Capture the cell that displays the provided text and extract its [x, y] central coordinate. 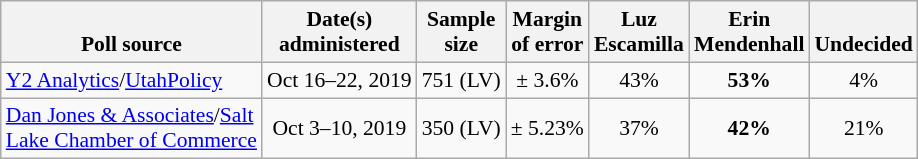
± 3.6% [548, 80]
21% [863, 128]
Y2 Analytics/UtahPolicy [132, 80]
Samplesize [462, 32]
± 5.23% [548, 128]
ErinMendenhall [749, 32]
350 (LV) [462, 128]
LuzEscamilla [639, 32]
Poll source [132, 32]
37% [639, 128]
4% [863, 80]
53% [749, 80]
751 (LV) [462, 80]
Dan Jones & Associates/SaltLake Chamber of Commerce [132, 128]
Date(s)administered [340, 32]
Undecided [863, 32]
42% [749, 128]
Oct 16–22, 2019 [340, 80]
43% [639, 80]
Marginof error [548, 32]
Oct 3–10, 2019 [340, 128]
